For the text-containing cell, return its midpoint in (x, y) coordinate format. 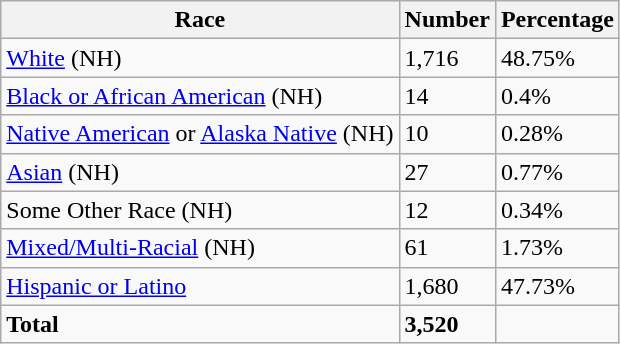
0.34% (557, 210)
0.4% (557, 96)
27 (447, 172)
Total (200, 324)
1.73% (557, 248)
Mixed/Multi-Racial (NH) (200, 248)
3,520 (447, 324)
0.28% (557, 134)
61 (447, 248)
14 (447, 96)
Hispanic or Latino (200, 286)
Race (200, 20)
Native American or Alaska Native (NH) (200, 134)
12 (447, 210)
White (NH) (200, 58)
10 (447, 134)
Number (447, 20)
48.75% (557, 58)
47.73% (557, 286)
Asian (NH) (200, 172)
0.77% (557, 172)
Black or African American (NH) (200, 96)
1,716 (447, 58)
Some Other Race (NH) (200, 210)
1,680 (447, 286)
Percentage (557, 20)
